Output the (X, Y) coordinate of the center of the cell containing the given text.  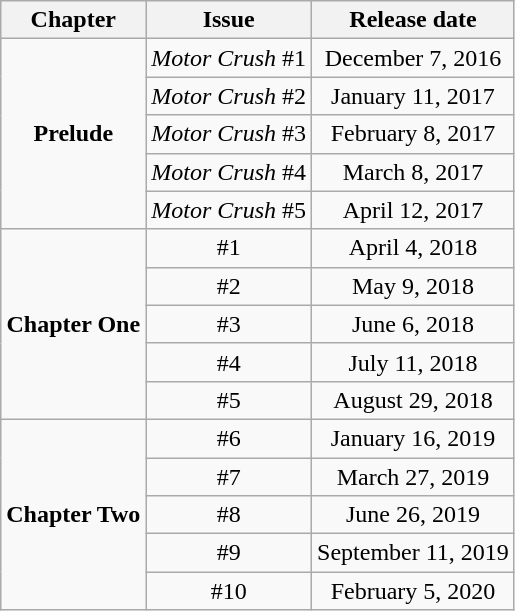
March 27, 2019 (414, 477)
May 9, 2018 (414, 286)
April 12, 2017 (414, 210)
February 5, 2020 (414, 591)
Motor Crush #2 (229, 96)
#7 (229, 477)
August 29, 2018 (414, 400)
Release date (414, 20)
Chapter Two (74, 514)
#6 (229, 438)
April 4, 2018 (414, 248)
#2 (229, 286)
Chapter (74, 20)
September 11, 2019 (414, 553)
February 8, 2017 (414, 134)
#8 (229, 515)
March 8, 2017 (414, 172)
June 26, 2019 (414, 515)
Chapter One (74, 324)
Motor Crush #1 (229, 58)
Motor Crush #3 (229, 134)
January 11, 2017 (414, 96)
Motor Crush #4 (229, 172)
December 7, 2016 (414, 58)
Issue (229, 20)
#4 (229, 362)
#9 (229, 553)
Motor Crush #5 (229, 210)
#5 (229, 400)
January 16, 2019 (414, 438)
#3 (229, 324)
#10 (229, 591)
June 6, 2018 (414, 324)
July 11, 2018 (414, 362)
Prelude (74, 134)
#1 (229, 248)
